Provide the (x, y) coordinate of the cell's center where the given text is located.  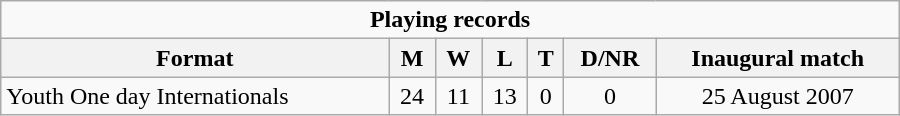
M (412, 58)
Playing records (450, 20)
11 (458, 96)
Format (195, 58)
13 (505, 96)
T (546, 58)
L (505, 58)
W (458, 58)
Youth One day Internationals (195, 96)
25 August 2007 (778, 96)
Inaugural match (778, 58)
D/NR (610, 58)
24 (412, 96)
